Locate the cell with the specified text and output its [x, y] center coordinate. 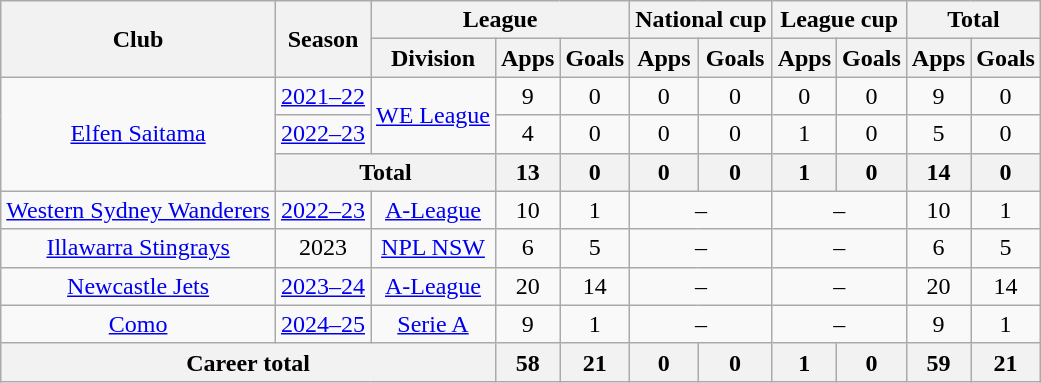
Club [138, 39]
Western Sydney Wanderers [138, 210]
Division [432, 58]
59 [938, 362]
2021–22 [322, 96]
League [500, 20]
2024–25 [322, 324]
Newcastle Jets [138, 286]
National cup [701, 20]
Elfen Saitama [138, 134]
Serie A [432, 324]
NPL NSW [432, 248]
League cup [839, 20]
2023 [322, 248]
Como [138, 324]
WE League [432, 115]
2023–24 [322, 286]
58 [527, 362]
13 [527, 172]
Career total [248, 362]
Illawarra Stingrays [138, 248]
4 [527, 134]
Season [322, 39]
